From the cell containing the given text, extract its center point as [x, y] coordinate. 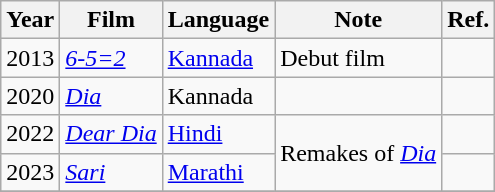
2020 [30, 96]
Remakes of Dia [358, 153]
Dear Dia [111, 134]
Note [358, 20]
Hindi [218, 134]
Ref. [468, 20]
Marathi [218, 172]
2023 [30, 172]
Debut film [358, 58]
Dia [111, 96]
2013 [30, 58]
Sari [111, 172]
Language [218, 20]
Year [30, 20]
Film [111, 20]
6-5=2 [111, 58]
2022 [30, 134]
